From the cell containing the given text, extract its center point as [X, Y] coordinate. 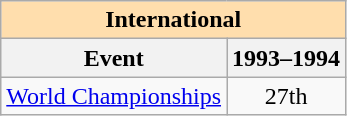
World Championships [114, 96]
International [174, 20]
Event [114, 58]
27th [286, 96]
1993–1994 [286, 58]
